Determine the [X, Y] coordinate at the center of the cell enclosing the given text.  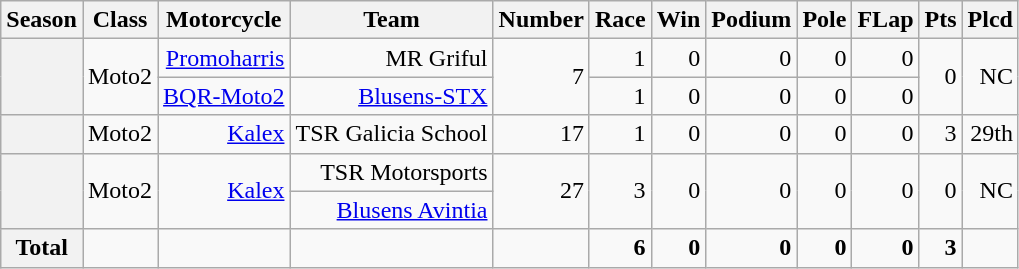
Podium [752, 20]
17 [541, 134]
TSR Galicia School [392, 134]
Plcd [990, 20]
29th [990, 134]
Race [620, 20]
TSR Motorsports [392, 172]
Number [541, 20]
Season [42, 20]
27 [541, 191]
MR Griful [392, 58]
7 [541, 77]
Pole [824, 20]
Total [42, 248]
Pts [940, 20]
Class [120, 20]
FLap [886, 20]
Promoharris [224, 58]
6 [620, 248]
Blusens Avintia [392, 210]
Team [392, 20]
BQR-Moto2 [224, 96]
Motorcycle [224, 20]
Win [678, 20]
Blusens-STX [392, 96]
